Determine the (x, y) coordinate at the center of the cell enclosing the given text.  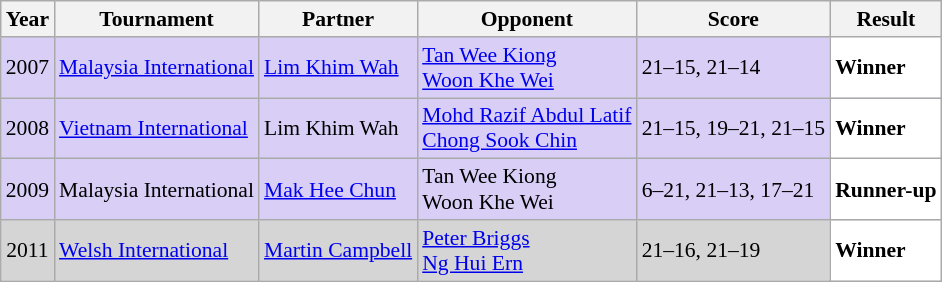
Opponent (526, 19)
Partner (338, 19)
Mak Hee Chun (338, 190)
21–16, 21–19 (734, 250)
2007 (28, 68)
Martin Campbell (338, 250)
Mohd Razif Abdul Latif Chong Sook Chin (526, 128)
Result (886, 19)
Year (28, 19)
Peter Briggs Ng Hui Ern (526, 250)
Vietnam International (156, 128)
Welsh International (156, 250)
Runner-up (886, 190)
2008 (28, 128)
Tournament (156, 19)
Score (734, 19)
21–15, 21–14 (734, 68)
2009 (28, 190)
2011 (28, 250)
21–15, 19–21, 21–15 (734, 128)
6–21, 21–13, 17–21 (734, 190)
